Return the [X, Y] coordinate for the center point of the cell that contains the specified text.  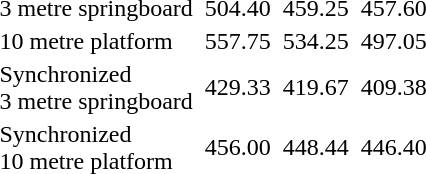
557.75 [238, 41]
534.25 [316, 41]
419.67 [316, 88]
429.33 [238, 88]
